Scan for the cell matching the given text and deliver its (X, Y) coordinate at center. 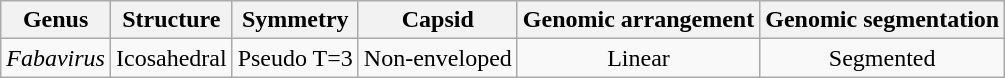
Linear (638, 58)
Icosahedral (171, 58)
Symmetry (295, 20)
Fabavirus (56, 58)
Genomic arrangement (638, 20)
Capsid (438, 20)
Pseudo T=3 (295, 58)
Genomic segmentation (882, 20)
Non-enveloped (438, 58)
Structure (171, 20)
Segmented (882, 58)
Genus (56, 20)
